Output the (X, Y) coordinate of the center of the cell containing the given text.  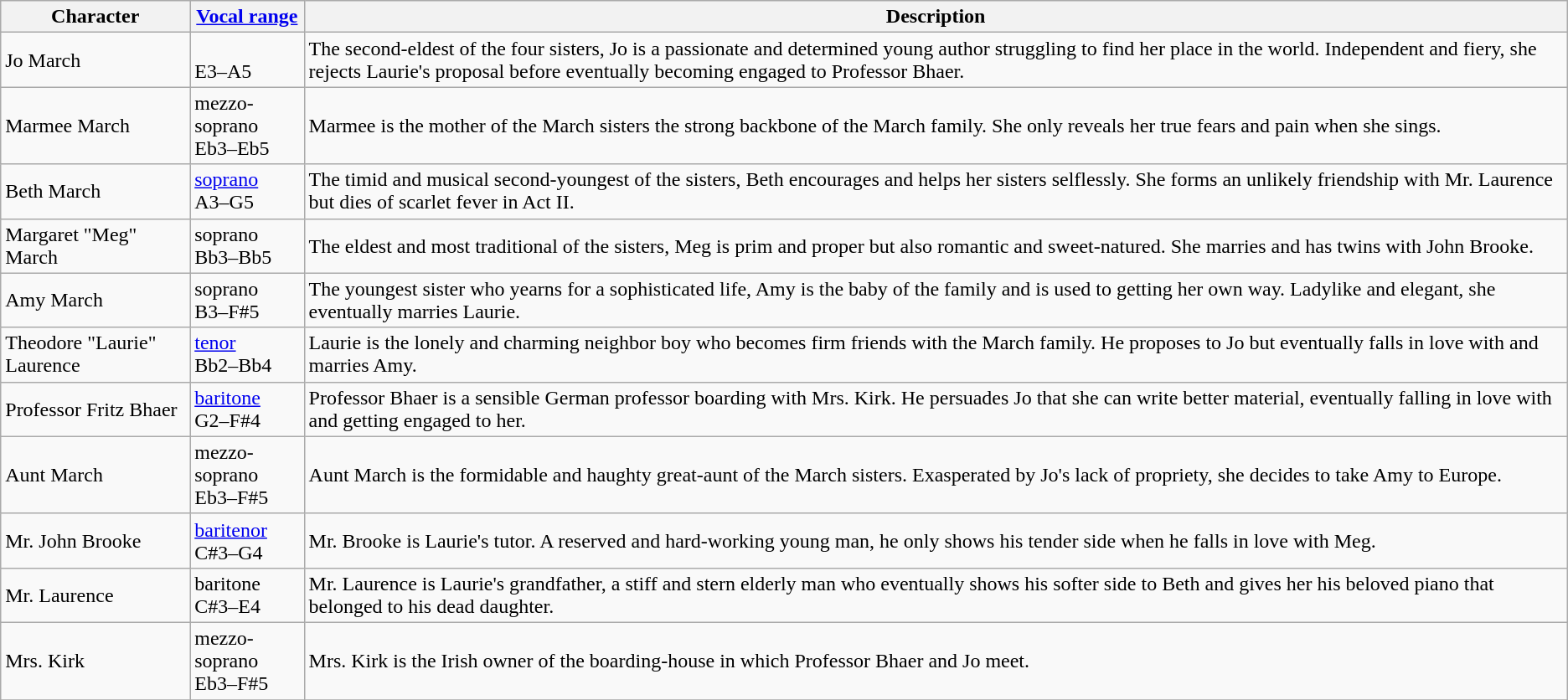
Character (95, 17)
Aunt March is the formidable and haughty great-aunt of the March sisters. Exasperated by Jo's lack of propriety, she decides to take Amy to Europe. (936, 475)
tenorBb2–Bb4 (247, 355)
Margaret "Meg" March (95, 246)
Mr. Brooke is Laurie's tutor. A reserved and hard-working young man, he only shows his tender side when he falls in love with Meg. (936, 541)
Jo March (95, 60)
baritoneC#3–E4 (247, 594)
sopranoA3–G5 (247, 191)
Marmee March (95, 126)
Vocal range (247, 17)
Mr. John Brooke (95, 541)
mezzo-sopranoEb3–Eb5 (247, 126)
Mrs. Kirk (95, 661)
Mr. Laurence (95, 594)
sopranoBb3–Bb5 (247, 246)
Description (936, 17)
sopranoB3–F#5 (247, 300)
Theodore "Laurie" Laurence (95, 355)
Aunt March (95, 475)
baritenorC#3–G4 (247, 541)
E3–A5 (247, 60)
Marmee is the mother of the March sisters the strong backbone of the March family. She only reveals her true fears and pain when she sings. (936, 126)
Amy March (95, 300)
baritoneG2–F#4 (247, 409)
Mrs. Kirk is the Irish owner of the boarding-house in which Professor Bhaer and Jo meet. (936, 661)
Professor Fritz Bhaer (95, 409)
Beth March (95, 191)
